For the text-containing cell, return its midpoint in (X, Y) coordinate format. 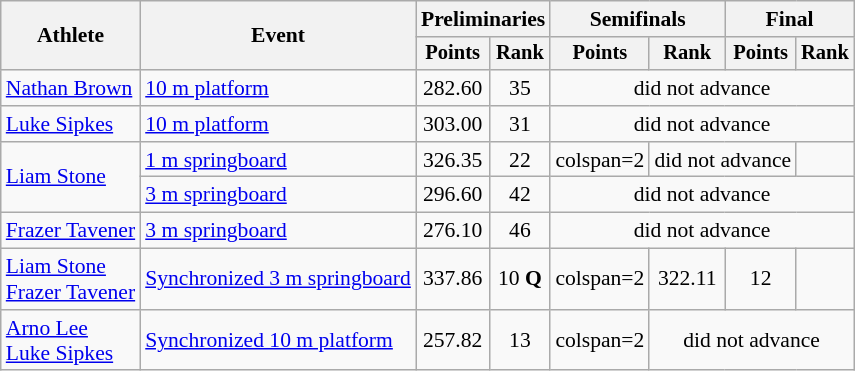
Semifinals (638, 19)
10 Q (520, 280)
31 (520, 124)
1 m springboard (278, 160)
Synchronized 10 m platform (278, 340)
282.60 (453, 88)
42 (520, 195)
Event (278, 36)
Athlete (70, 36)
Preliminaries (483, 19)
Luke Sipkes (70, 124)
Final (790, 19)
276.10 (453, 231)
257.82 (453, 340)
303.00 (453, 124)
46 (520, 231)
Liam Stone (70, 178)
Frazer Tavener (70, 231)
Arno LeeLuke Sipkes (70, 340)
Nathan Brown (70, 88)
296.60 (453, 195)
337.86 (453, 280)
12 (760, 280)
Synchronized 3 m springboard (278, 280)
22 (520, 160)
13 (520, 340)
326.35 (453, 160)
Liam StoneFrazer Tavener (70, 280)
35 (520, 88)
322.11 (687, 280)
